Provide the [X, Y] coordinate of the cell's center where the given text is located.  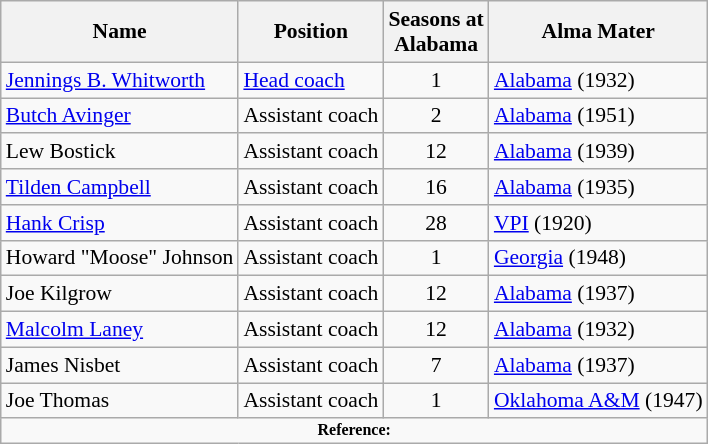
Alabama (1935) [598, 187]
7 [436, 365]
16 [436, 187]
Oklahoma A&M (1947) [598, 401]
28 [436, 223]
VPI (1920) [598, 223]
Lew Bostick [120, 152]
Butch Avinger [120, 116]
Alabama (1951) [598, 116]
Alabama (1939) [598, 152]
Name [120, 32]
2 [436, 116]
Head coach [310, 80]
Position [310, 32]
Joe Thomas [120, 401]
Alma Mater [598, 32]
Joe Kilgrow [120, 294]
Malcolm Laney [120, 330]
Howard "Moose" Johnson [120, 258]
Reference: [354, 431]
Hank Crisp [120, 223]
James Nisbet [120, 365]
Tilden Campbell [120, 187]
Seasons atAlabama [436, 32]
Jennings B. Whitworth [120, 80]
Georgia (1948) [598, 258]
